From the cell containing the given text, extract its center point as (X, Y) coordinate. 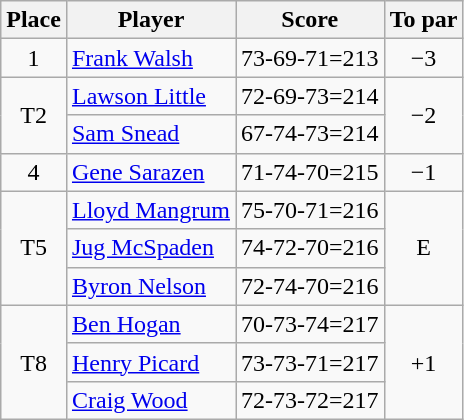
Ben Hogan (150, 324)
−3 (424, 58)
72-74-70=216 (310, 286)
73-69-71=213 (310, 58)
+1 (424, 362)
67-74-73=214 (310, 134)
71-74-70=215 (310, 172)
Frank Walsh (150, 58)
T5 (34, 248)
−1 (424, 172)
72-69-73=214 (310, 96)
4 (34, 172)
1 (34, 58)
Place (34, 20)
Henry Picard (150, 362)
To par (424, 20)
Player (150, 20)
73-73-71=217 (310, 362)
Score (310, 20)
Sam Snead (150, 134)
E (424, 248)
Byron Nelson (150, 286)
Jug McSpaden (150, 248)
Gene Sarazen (150, 172)
74-72-70=216 (310, 248)
70-73-74=217 (310, 324)
72-73-72=217 (310, 400)
Craig Wood (150, 400)
−2 (424, 115)
75-70-71=216 (310, 210)
Lloyd Mangrum (150, 210)
T8 (34, 362)
T2 (34, 115)
Lawson Little (150, 96)
